Identify which cell holds the provided text, then report its (x, y) central coordinate. 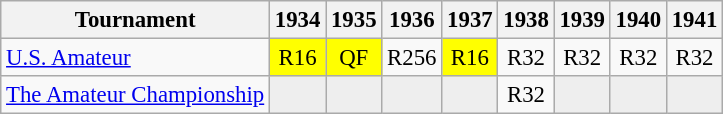
U.S. Amateur (136, 58)
1936 (412, 20)
R256 (412, 58)
1939 (582, 20)
1937 (470, 20)
Tournament (136, 20)
1941 (694, 20)
QF (354, 58)
1934 (298, 20)
The Amateur Championship (136, 95)
1940 (638, 20)
1935 (354, 20)
1938 (526, 20)
